Provide the [X, Y] coordinate of the cell's center where the given text is located.  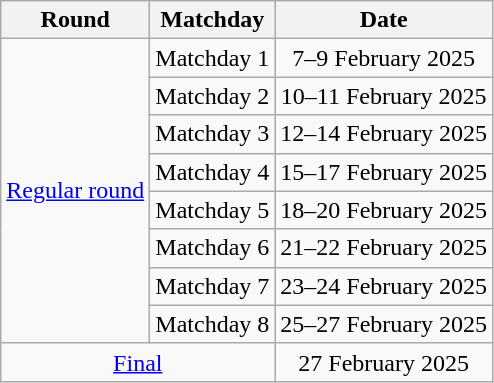
27 February 2025 [384, 362]
10–11 February 2025 [384, 96]
18–20 February 2025 [384, 210]
Matchday 5 [212, 210]
Regular round [76, 191]
Matchday 1 [212, 58]
15–17 February 2025 [384, 172]
Matchday [212, 20]
Matchday 7 [212, 286]
Round [76, 20]
21–22 February 2025 [384, 248]
Date [384, 20]
23–24 February 2025 [384, 286]
12–14 February 2025 [384, 134]
Final [138, 362]
Matchday 8 [212, 324]
Matchday 2 [212, 96]
Matchday 6 [212, 248]
Matchday 4 [212, 172]
7–9 February 2025 [384, 58]
Matchday 3 [212, 134]
25–27 February 2025 [384, 324]
